Return the (X, Y) coordinate for the center point of the cell that contains the specified text.  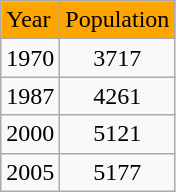
3717 (118, 58)
Population (118, 20)
5177 (118, 172)
1970 (30, 58)
2005 (30, 172)
4261 (118, 96)
Year (30, 20)
2000 (30, 134)
5121 (118, 134)
1987 (30, 96)
